Return the [x, y] coordinate for the center point of the cell that contains the specified text.  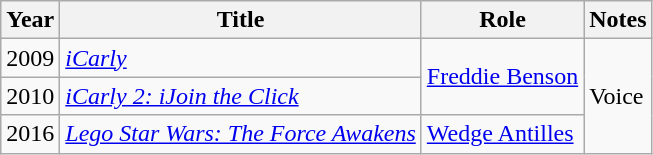
Role [502, 20]
2009 [30, 58]
iCarly 2: iJoin the Click [241, 96]
Lego Star Wars: The Force Awakens [241, 134]
Wedge Antilles [502, 134]
Freddie Benson [502, 77]
iCarly [241, 58]
2010 [30, 96]
Notes [618, 20]
Title [241, 20]
2016 [30, 134]
Year [30, 20]
Voice [618, 96]
